Capture the cell that displays the provided text and extract its (x, y) central coordinate. 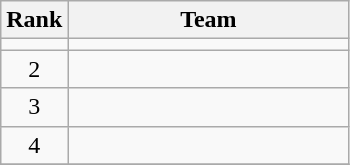
4 (34, 145)
2 (34, 69)
Team (208, 20)
Rank (34, 20)
3 (34, 107)
